Return (X, Y) of the center of cell containing provided text 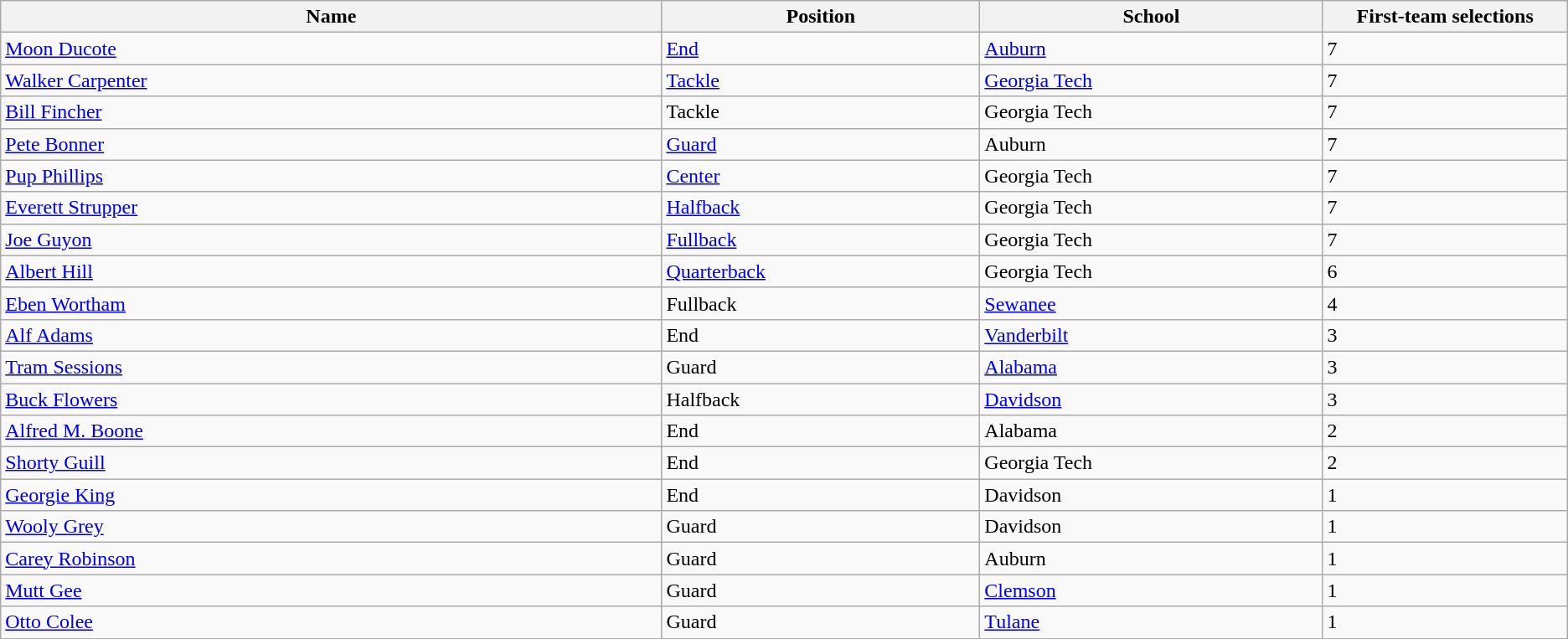
Quarterback (821, 271)
Carey Robinson (332, 559)
Tulane (1151, 622)
Walker Carpenter (332, 80)
Name (332, 17)
Georgie King (332, 495)
Eben Wortham (332, 303)
6 (1445, 271)
Pup Phillips (332, 176)
First-team selections (1445, 17)
Center (821, 176)
4 (1445, 303)
Alf Adams (332, 335)
Shorty Guill (332, 463)
Vanderbilt (1151, 335)
Alfred M. Boone (332, 431)
Everett Strupper (332, 208)
Bill Fincher (332, 112)
Moon Ducote (332, 49)
Otto Colee (332, 622)
Albert Hill (332, 271)
Pete Bonner (332, 144)
Joe Guyon (332, 240)
Position (821, 17)
Clemson (1151, 590)
Wooly Grey (332, 527)
School (1151, 17)
Tram Sessions (332, 367)
Mutt Gee (332, 590)
Buck Flowers (332, 399)
Sewanee (1151, 303)
